From the cell containing the given text, extract its center point as (X, Y) coordinate. 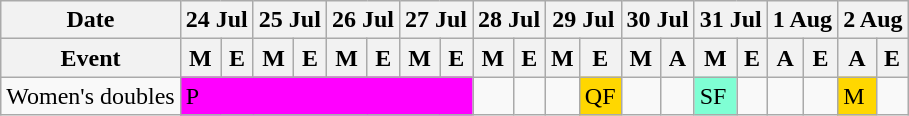
Event (90, 58)
2 Aug (873, 20)
27 Jul (436, 20)
29 Jul (584, 20)
QF (600, 96)
Women's doubles (90, 96)
24 Jul (216, 20)
Date (90, 20)
26 Jul (362, 20)
31 Jul (730, 20)
28 Jul (508, 20)
SF (716, 96)
1 Aug (802, 20)
P (326, 96)
30 Jul (658, 20)
25 Jul (290, 20)
